Scan for the cell matching the given text and deliver its [X, Y] coordinate at center. 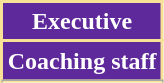
Executive [82, 22]
Coaching staff [82, 61]
